Find where the given text appears and provide that cell's center as [x, y] coordinate. 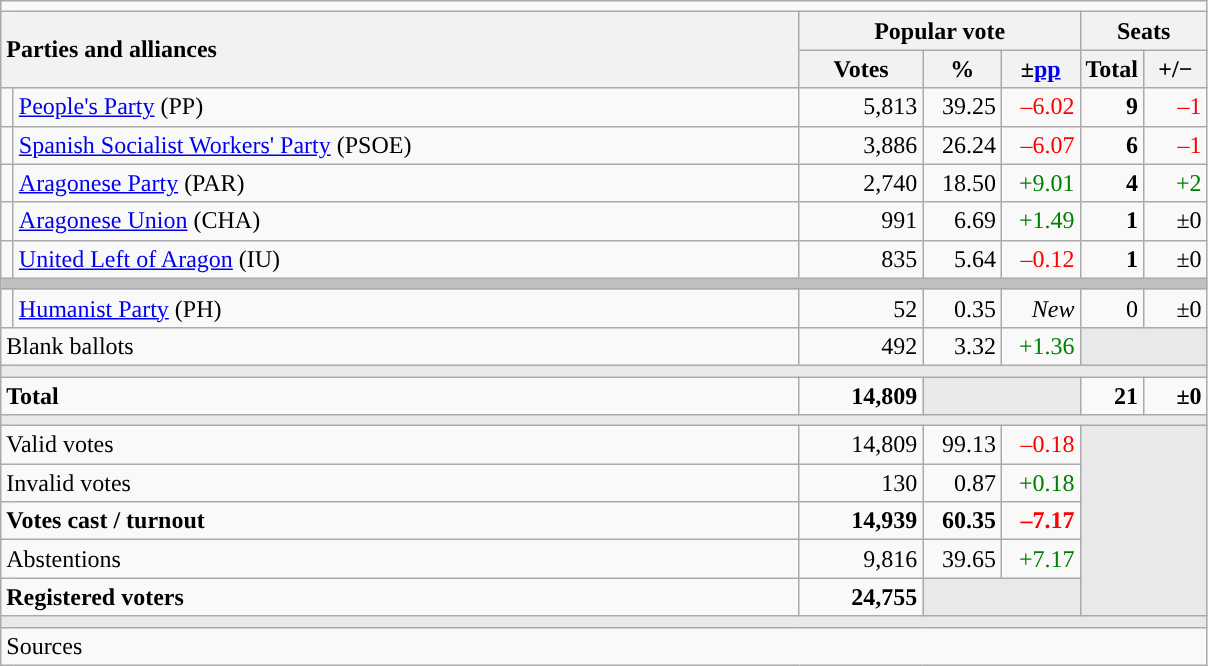
9,816 [861, 559]
Votes [861, 69]
991 [861, 221]
3.32 [962, 346]
6.69 [962, 221]
4 [1112, 183]
–6.02 [1040, 107]
0 [1112, 308]
+9.01 [1040, 183]
Spanish Socialist Workers' Party (PSOE) [406, 145]
24,755 [861, 597]
New [1040, 308]
Invalid votes [400, 483]
Sources [604, 646]
5,813 [861, 107]
39.25 [962, 107]
3,886 [861, 145]
+2 [1176, 183]
Votes cast / turnout [400, 521]
0.87 [962, 483]
14,939 [861, 521]
5.64 [962, 259]
492 [861, 346]
+0.18 [1040, 483]
99.13 [962, 445]
+1.49 [1040, 221]
835 [861, 259]
Registered voters [400, 597]
Aragonese Party (PAR) [406, 183]
+7.17 [1040, 559]
–7.17 [1040, 521]
Parties and alliances [400, 50]
–6.07 [1040, 145]
21 [1112, 395]
People's Party (PP) [406, 107]
39.65 [962, 559]
26.24 [962, 145]
130 [861, 483]
0.35 [962, 308]
Valid votes [400, 445]
Blank ballots [400, 346]
Popular vote [940, 31]
6 [1112, 145]
Humanist Party (PH) [406, 308]
+/− [1176, 69]
60.35 [962, 521]
–0.12 [1040, 259]
–0.18 [1040, 445]
52 [861, 308]
18.50 [962, 183]
2,740 [861, 183]
Seats [1144, 31]
±pp [1040, 69]
Aragonese Union (CHA) [406, 221]
Abstentions [400, 559]
United Left of Aragon (IU) [406, 259]
% [962, 69]
9 [1112, 107]
+1.36 [1040, 346]
